Identify which cell holds the provided text, then report its (x, y) central coordinate. 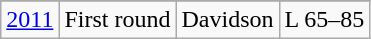
L 65–85 (324, 20)
First round (118, 20)
Davidson (228, 20)
2011 (30, 20)
